Locate the cell with the specified text and output its (x, y) center coordinate. 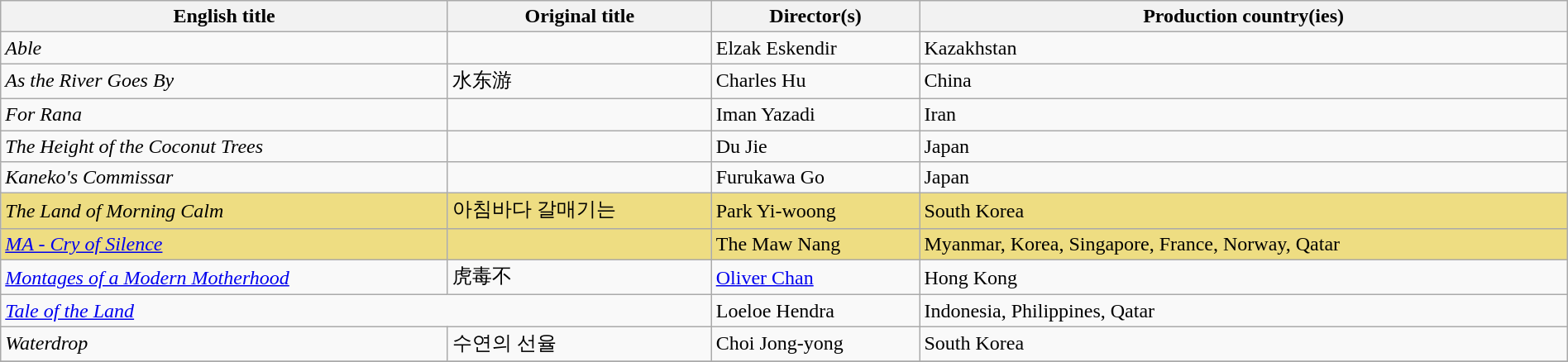
The Height of the Coconut Trees (225, 146)
Iran (1244, 114)
水东游 (579, 81)
Kaneko's Commissar (225, 178)
Waterdrop (225, 344)
Loeloe Hendra (815, 311)
The Land of Morning Calm (225, 212)
Charles Hu (815, 81)
Myanmar, Korea, Singapore, France, Norway, Qatar (1244, 244)
Original title (579, 17)
Iman Yazadi (815, 114)
China (1244, 81)
For Rana (225, 114)
Tale of the Land (356, 311)
Indonesia, Philippines, Qatar (1244, 311)
Director(s) (815, 17)
The Maw Nang (815, 244)
MA - Cry of Silence (225, 244)
Montages of a Modern Motherhood (225, 278)
English title (225, 17)
As the River Goes By (225, 81)
Hong Kong (1244, 278)
Choi Jong-yong (815, 344)
Able (225, 48)
Production country(ies) (1244, 17)
Oliver Chan (815, 278)
Du Jie (815, 146)
Elzak Eskendir (815, 48)
Park Yi-woong (815, 212)
虎毒不 (579, 278)
아침바다 갈매기는 (579, 212)
Kazakhstan (1244, 48)
수연의 선율 (579, 344)
Furukawa Go (815, 178)
